Detect which cell encompasses the target text, then output its (x, y) center coordinate. 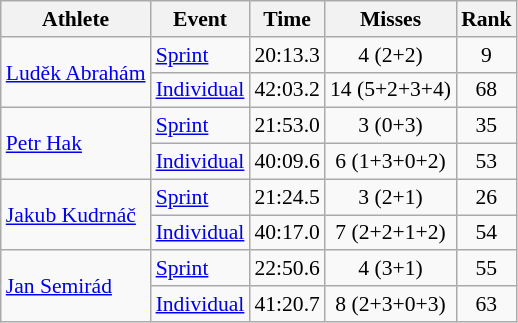
54 (486, 233)
22:50.6 (286, 269)
Misses (390, 19)
68 (486, 90)
40:09.6 (286, 162)
21:53.0 (286, 126)
Event (200, 19)
Luděk Abrahám (76, 72)
41:20.7 (286, 304)
6 (1+3+0+2) (390, 162)
Rank (486, 19)
3 (2+1) (390, 197)
26 (486, 197)
3 (0+3) (390, 126)
21:24.5 (286, 197)
4 (2+2) (390, 55)
Athlete (76, 19)
9 (486, 55)
8 (2+3+0+3) (390, 304)
35 (486, 126)
14 (5+2+3+4) (390, 90)
7 (2+2+1+2) (390, 233)
20:13.3 (286, 55)
63 (486, 304)
Petr Hak (76, 144)
Jakub Kudrnáč (76, 214)
4 (3+1) (390, 269)
40:17.0 (286, 233)
Jan Semirád (76, 286)
42:03.2 (286, 90)
53 (486, 162)
Time (286, 19)
55 (486, 269)
